Scan for the cell matching the given text and deliver its (X, Y) coordinate at center. 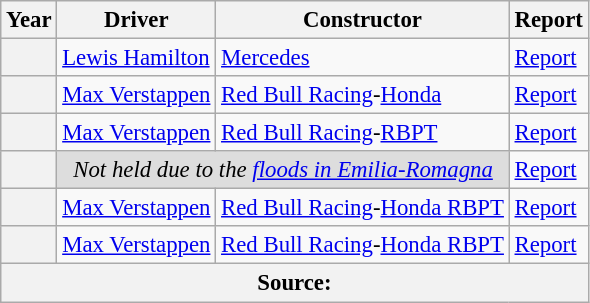
Red Bull Racing-RBPT (362, 133)
Driver (136, 20)
Constructor (362, 20)
Mercedes (362, 58)
Red Bull Racing-Honda (362, 95)
Year (29, 20)
Not held due to the floods in Emilia-Romagna (283, 170)
Source: (294, 283)
Lewis Hamilton (136, 58)
